Identify which cell holds the provided text, then report its [X, Y] central coordinate. 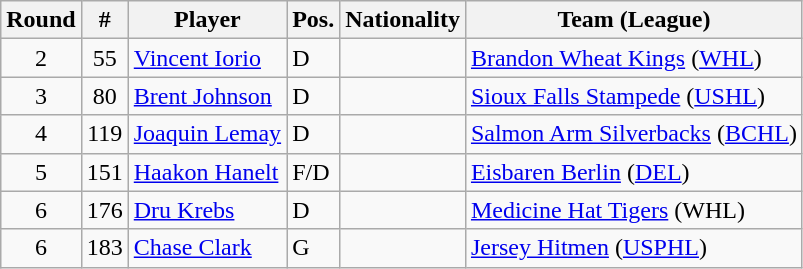
Haakon Hanelt [207, 172]
# [104, 20]
F/D [314, 172]
G [314, 248]
Dru Krebs [207, 210]
119 [104, 134]
Joaquin Lemay [207, 134]
Vincent Iorio [207, 58]
Eisbaren Berlin (DEL) [634, 172]
Sioux Falls Stampede (USHL) [634, 96]
3 [41, 96]
Brent Johnson [207, 96]
4 [41, 134]
Team (League) [634, 20]
80 [104, 96]
Pos. [314, 20]
55 [104, 58]
Player [207, 20]
Brandon Wheat Kings (WHL) [634, 58]
Jersey Hitmen (USPHL) [634, 248]
183 [104, 248]
Medicine Hat Tigers (WHL) [634, 210]
Nationality [403, 20]
Salmon Arm Silverbacks (BCHL) [634, 134]
Round [41, 20]
Chase Clark [207, 248]
176 [104, 210]
5 [41, 172]
151 [104, 172]
2 [41, 58]
